Scan for the cell matching the given text and deliver its (X, Y) coordinate at center. 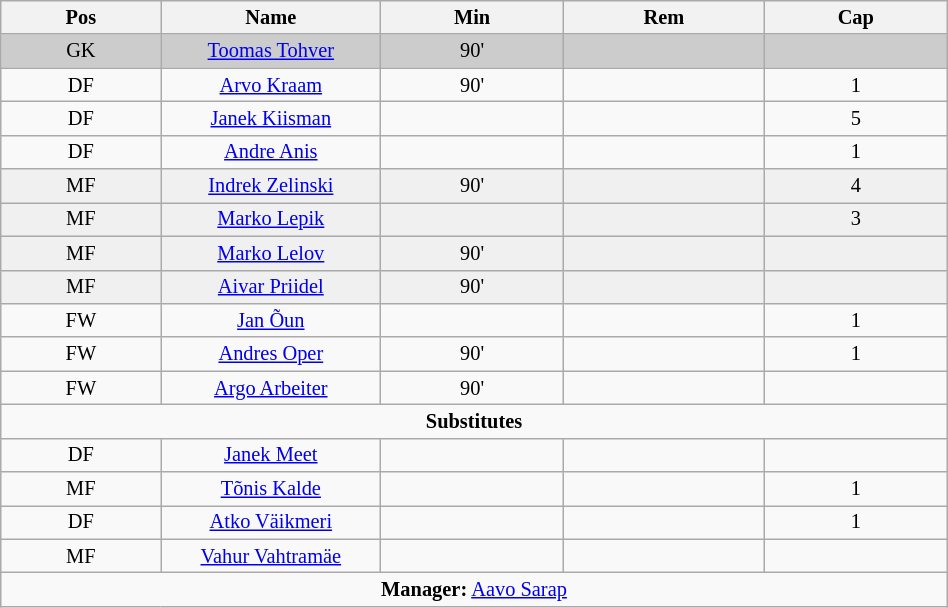
Vahur Vahtramäe (271, 556)
Substitutes (474, 421)
Min (472, 17)
Name (271, 17)
Janek Kiisman (271, 118)
Argo Arbeiter (271, 388)
Arvo Kraam (271, 85)
Cap (856, 17)
Manager: Aavo Sarap (474, 589)
Aivar Priidel (271, 287)
Andres Oper (271, 354)
Andre Anis (271, 152)
Indrek Zelinski (271, 186)
3 (856, 219)
Rem (664, 17)
5 (856, 118)
Pos (81, 17)
Atko Väikmeri (271, 522)
Janek Meet (271, 455)
4 (856, 186)
Toomas Tohver (271, 51)
Marko Lepik (271, 219)
Jan Õun (271, 320)
GK (81, 51)
Tõnis Kalde (271, 489)
Marko Lelov (271, 253)
